Capture the cell that displays the provided text and extract its [X, Y] central coordinate. 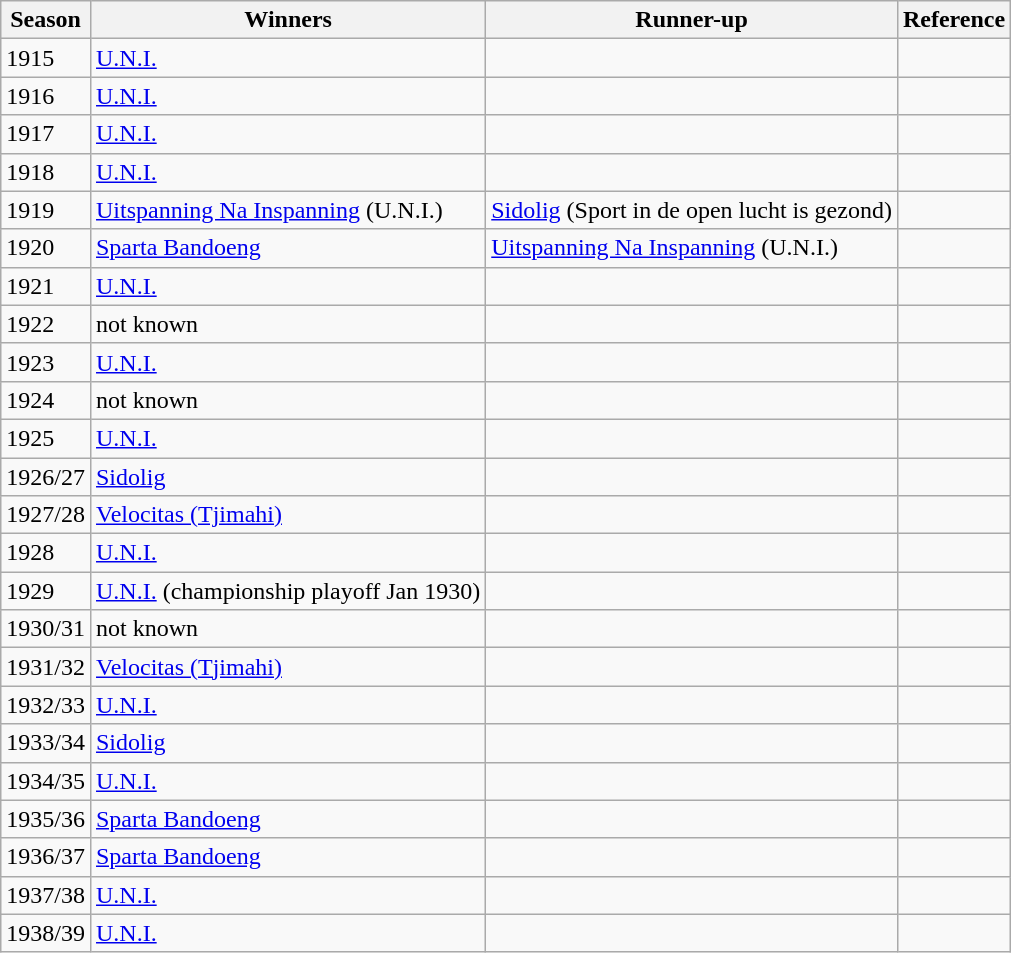
1916 [46, 96]
Season [46, 20]
Runner-up [692, 20]
1936/37 [46, 857]
1937/38 [46, 895]
U.N.I. (championship playoff Jan 1930) [288, 591]
Sidolig (Sport in de open lucht is gezond) [692, 210]
1931/32 [46, 667]
Winners [288, 20]
1924 [46, 400]
1938/39 [46, 933]
1928 [46, 553]
1927/28 [46, 515]
1920 [46, 248]
1933/34 [46, 743]
1925 [46, 438]
Reference [954, 20]
1932/33 [46, 705]
1921 [46, 286]
1918 [46, 172]
1915 [46, 58]
1923 [46, 362]
1935/36 [46, 819]
1934/35 [46, 781]
1917 [46, 134]
1929 [46, 591]
1926/27 [46, 477]
1930/31 [46, 629]
1919 [46, 210]
1922 [46, 324]
